Identify which cell holds the provided text, then report its [x, y] central coordinate. 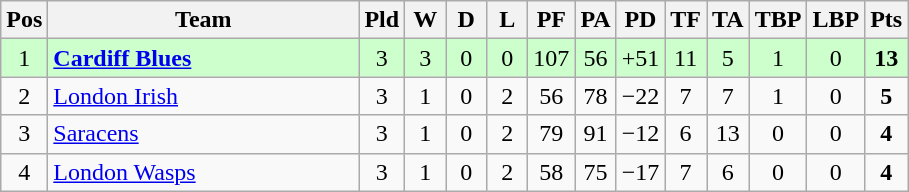
PF [552, 20]
−12 [640, 134]
PA [596, 20]
78 [596, 96]
Saracens [204, 134]
Pos [24, 20]
−17 [640, 172]
Pts [886, 20]
Pld [382, 20]
LBP [836, 20]
−22 [640, 96]
London Irish [204, 96]
75 [596, 172]
+51 [640, 58]
11 [686, 58]
PD [640, 20]
W [426, 20]
58 [552, 172]
Cardiff Blues [204, 58]
TBP [778, 20]
107 [552, 58]
79 [552, 134]
Team [204, 20]
TA [728, 20]
D [466, 20]
London Wasps [204, 172]
TF [686, 20]
L [508, 20]
91 [596, 134]
